Determine the (X, Y) coordinate at the center of the cell enclosing the given text.  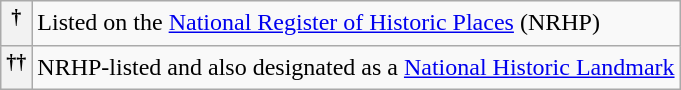
Listed on the National Register of Historic Places (NRHP) (356, 24)
NRHP-listed and also designated as a National Historic Landmark (356, 68)
† (16, 24)
†† (16, 68)
